Capture the cell that displays the provided text and extract its [x, y] central coordinate. 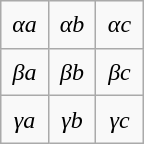
βc [120, 72]
βb [72, 72]
αc [120, 24]
γc [120, 120]
γa [24, 120]
αb [72, 24]
αa [24, 24]
βa [24, 72]
γb [72, 120]
